Extract the [X, Y] coordinate from the center of the cell holding the provided text.  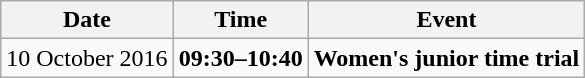
09:30–10:40 [240, 58]
10 October 2016 [87, 58]
Women's junior time trial [446, 58]
Event [446, 20]
Date [87, 20]
Time [240, 20]
